Provide the [X, Y] coordinate of the cell's center where the given text is located.  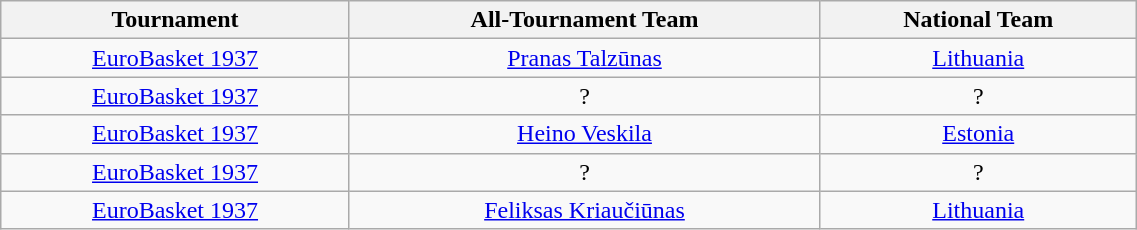
Pranas Talzūnas [584, 58]
All-Tournament Team [584, 20]
National Team [978, 20]
Feliksas Kriaučiūnas [584, 210]
Heino Veskila [584, 134]
Estonia [978, 134]
Tournament [176, 20]
